Find where the given text appears and provide that cell's center as [x, y] coordinate. 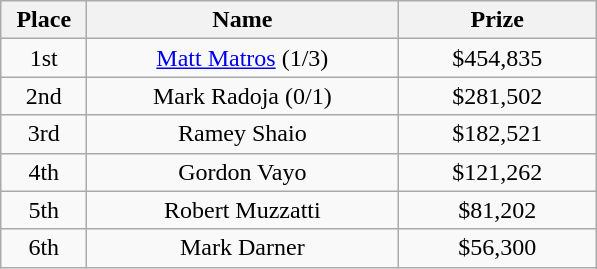
6th [44, 248]
4th [44, 172]
Robert Muzzatti [242, 210]
1st [44, 58]
3rd [44, 134]
2nd [44, 96]
$121,262 [498, 172]
Mark Darner [242, 248]
$81,202 [498, 210]
Mark Radoja (0/1) [242, 96]
Name [242, 20]
$454,835 [498, 58]
$281,502 [498, 96]
Gordon Vayo [242, 172]
5th [44, 210]
Place [44, 20]
Matt Matros (1/3) [242, 58]
Prize [498, 20]
Ramey Shaio [242, 134]
$56,300 [498, 248]
$182,521 [498, 134]
